Extract the (X, Y) coordinate from the center of the cell holding the provided text.  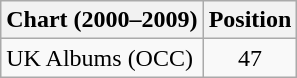
47 (250, 58)
Chart (2000–2009) (102, 20)
UK Albums (OCC) (102, 58)
Position (250, 20)
